From the cell containing the given text, extract its center point as (x, y) coordinate. 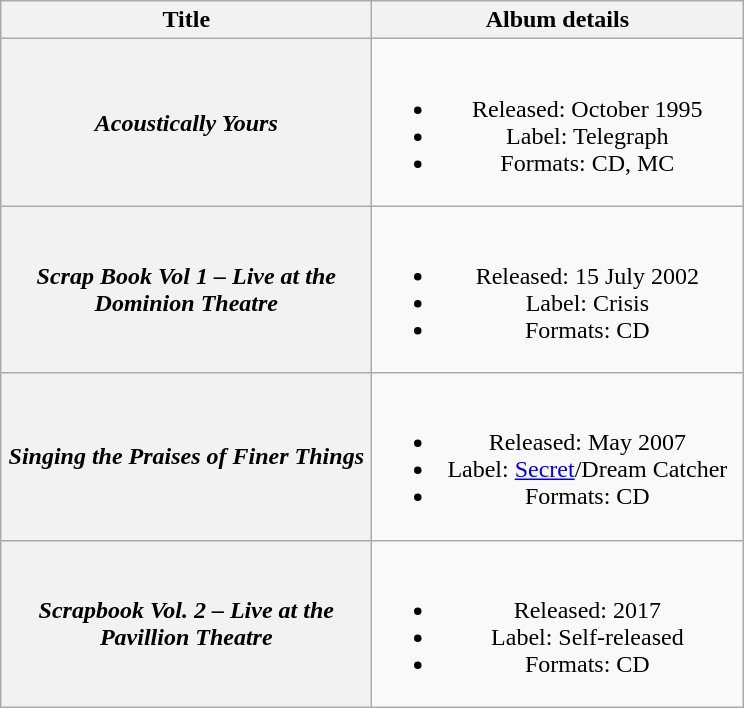
Album details (558, 20)
Scrapbook Vol. 2 – Live at the Pavillion Theatre (186, 624)
Singing the Praises of Finer Things (186, 456)
Title (186, 20)
Released: 15 July 2002Label: CrisisFormats: CD (558, 290)
Released: May 2007Label: Secret/Dream CatcherFormats: CD (558, 456)
Acoustically Yours (186, 122)
Released: October 1995Label: TelegraphFormats: CD, MC (558, 122)
Released: 2017Label: Self-releasedFormats: CD (558, 624)
Scrap Book Vol 1 – Live at the Dominion Theatre (186, 290)
